Identify which cell holds the provided text, then report its [x, y] central coordinate. 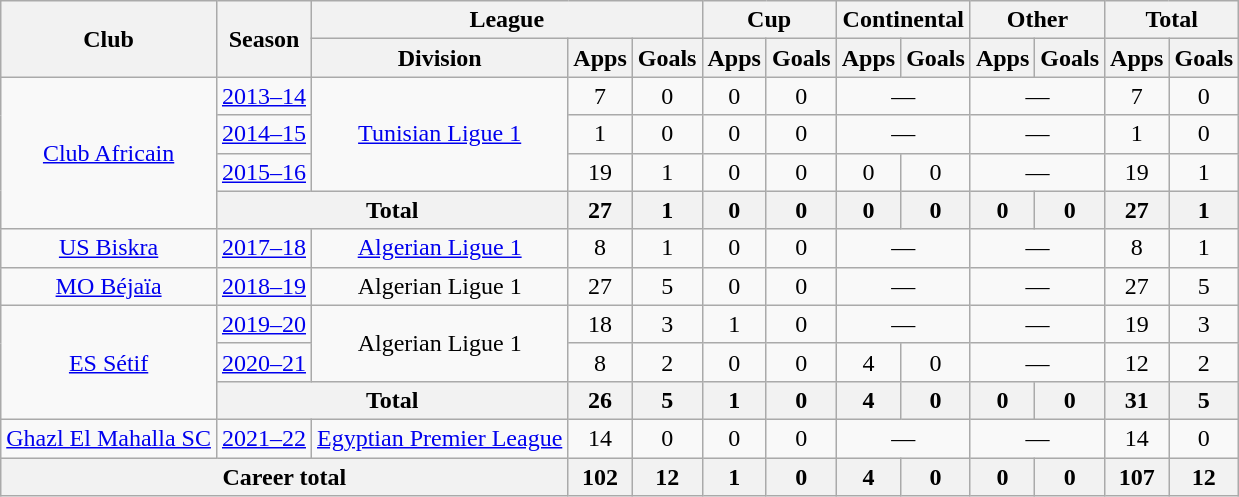
26 [600, 400]
ES Sétif [109, 362]
Club Africain [109, 153]
Egyptian Premier League [440, 438]
2014–15 [264, 134]
Other [1037, 20]
US Biskra [109, 248]
2018–19 [264, 286]
Division [440, 58]
2021–22 [264, 438]
Ghazl El Mahalla SC [109, 438]
2013–14 [264, 96]
Career total [284, 477]
Continental [903, 20]
2017–18 [264, 248]
2019–20 [264, 324]
2015–16 [264, 172]
MO Béjaïa [109, 286]
Tunisian Ligue 1 [440, 134]
102 [600, 477]
Club [109, 39]
18 [600, 324]
Cup [769, 20]
107 [1137, 477]
Season [264, 39]
31 [1137, 400]
2020–21 [264, 362]
League [507, 20]
